Output the [x, y] coordinate of the center of the cell containing the given text.  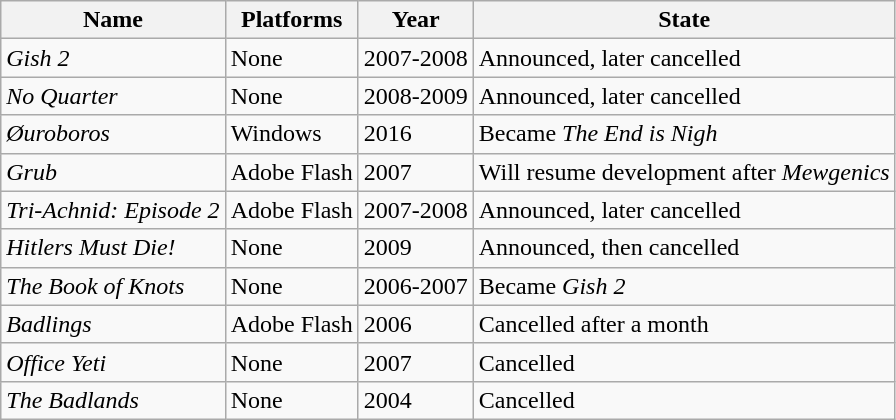
Announced, then cancelled [684, 248]
Gish 2 [113, 58]
Became Gish 2 [684, 286]
No Quarter [113, 96]
2016 [416, 134]
2004 [416, 400]
2006-2007 [416, 286]
Windows [292, 134]
Øuroboros [113, 134]
Badlings [113, 324]
Grub [113, 172]
2009 [416, 248]
2008-2009 [416, 96]
Office Yeti [113, 362]
Name [113, 20]
2006 [416, 324]
Will resume development after Mewgenics [684, 172]
The Badlands [113, 400]
State [684, 20]
The Book of Knots [113, 286]
Platforms [292, 20]
Tri-Achnid: Episode 2 [113, 210]
Year [416, 20]
Cancelled after a month [684, 324]
Became The End is Nigh [684, 134]
Hitlers Must Die! [113, 248]
